Determine the [x, y] coordinate at the center of the cell enclosing the given text.  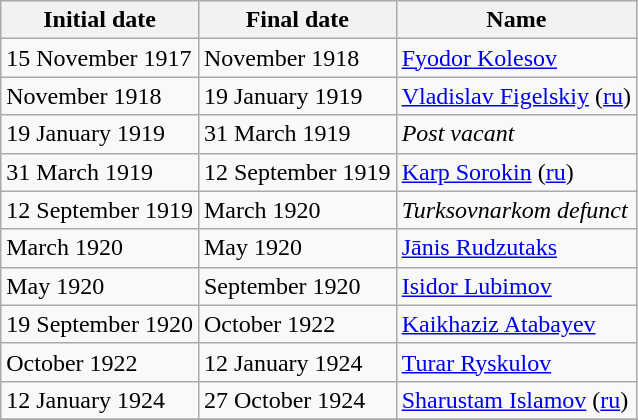
September 1920 [297, 286]
19 September 1920 [100, 324]
Jānis Rudzutaks [516, 248]
Turar Ryskulov [516, 362]
Isidor Lubimov [516, 286]
Final date [297, 20]
Sharustam Islamov (ru) [516, 400]
27 October 1924 [297, 400]
15 November 1917 [100, 58]
Post vacant [516, 134]
Turksovnarkom defunct [516, 210]
Vladislav Figelskiy (ru) [516, 96]
Fyodor Kolesov [516, 58]
Karp Sorokin (ru) [516, 172]
Kaikhaziz Atabayev [516, 324]
Initial date [100, 20]
Name [516, 20]
